Provide the (X, Y) coordinate of the cell's center where the given text is located.  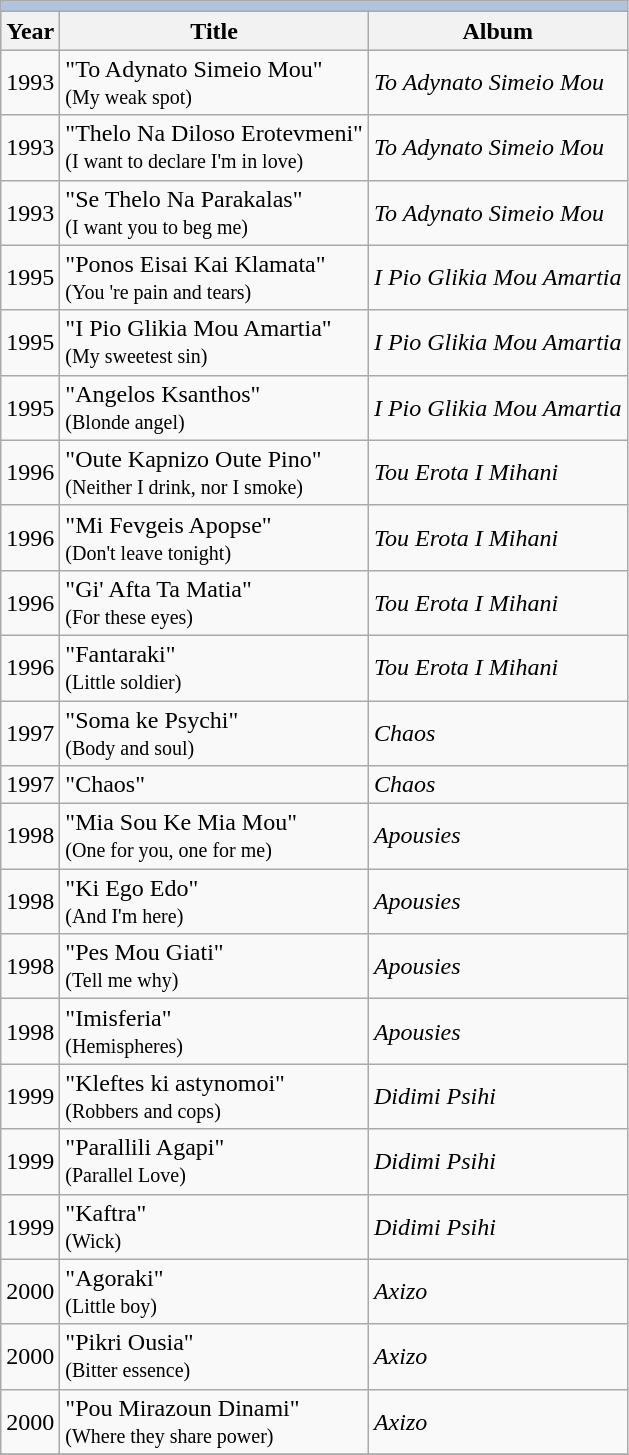
Year (30, 31)
"Thelo Na Diloso Erotevmeni"(I want to declare I'm in love) (214, 148)
"Se Thelo Na Parakalas"(I want you to beg me) (214, 212)
"Kaftra"(Wick) (214, 1226)
"Imisferia"(Hemispheres) (214, 1032)
"Ki Ego Edo"(And I'm here) (214, 902)
"I Pio Glikia Mou Amartia"(My sweetest sin) (214, 342)
"Agoraki"(Little boy) (214, 1292)
"Pes Mou Giati"(Tell me why) (214, 966)
"Gi' Afta Ta Matia"(For these eyes) (214, 602)
"Kleftes ki astynomoi"(Robbers and cops) (214, 1096)
Album (498, 31)
Title (214, 31)
"Oute Kapnizo Oute Pino"(Neither I drink, nor I smoke) (214, 472)
"Pou Mirazoun Dinami"(Where they share power) (214, 1422)
"Parallili Agapi"(Parallel Love) (214, 1162)
"Mia Sou Ke Mia Mou"(One for you, one for me) (214, 836)
"Fantaraki"(Little soldier) (214, 668)
"Pikri Ousia"(Bitter essence) (214, 1356)
"Chaos" (214, 785)
"To Adynato Simeio Mou"(My weak spot) (214, 82)
"Mi Fevgeis Apopse"(Don't leave tonight) (214, 538)
"Ponos Eisai Kai Klamata"(You 're pain and tears) (214, 278)
"Soma ke Psychi"(Body and soul) (214, 732)
"Angelos Ksanthos"(Blonde angel) (214, 408)
